Search for the cell housing the specified text and yield its (x, y) center coordinate. 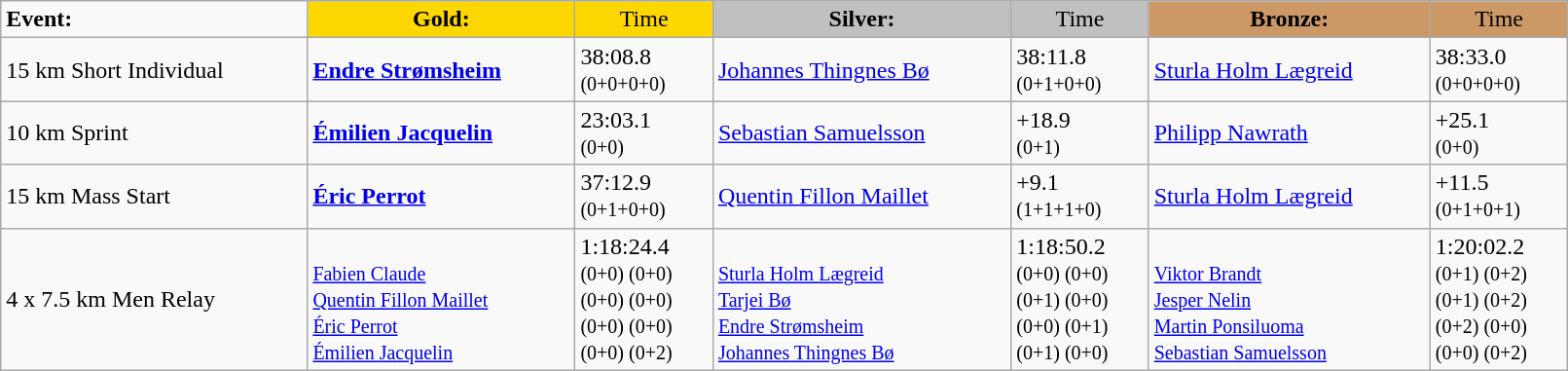
Philipp Nawrath (1289, 132)
Éric Perrot (442, 197)
Fabien ClaudeQuentin Fillon MailletÉric PerrotÉmilien Jacquelin (442, 299)
+25.1(0+0) (1499, 132)
10 km Sprint (154, 132)
Silver: (861, 19)
+18.9(0+1) (1080, 132)
Endre Strømsheim (442, 70)
Johannes Thingnes Bø (861, 70)
15 km Short Individual (154, 70)
1:18:24.4(0+0) (0+0)(0+0) (0+0)(0+0) (0+0)(0+0) (0+2) (644, 299)
38:11.8(0+1+0+0) (1080, 70)
23:03.1(0+0) (644, 132)
Quentin Fillon Maillet (861, 197)
Gold: (442, 19)
Sebastian Samuelsson (861, 132)
37:12.9(0+1+0+0) (644, 197)
38:08.8(0+0+0+0) (644, 70)
1:18:50.2(0+0) (0+0)(0+1) (0+0)(0+0) (0+1)(0+1) (0+0) (1080, 299)
Bronze: (1289, 19)
Émilien Jacquelin (442, 132)
Sturla Holm LægreidTarjei BøEndre StrømsheimJohannes Thingnes Bø (861, 299)
Viktor BrandtJesper NelinMartin PonsiluomaSebastian Samuelsson (1289, 299)
38:33.0(0+0+0+0) (1499, 70)
4 x 7.5 km Men Relay (154, 299)
+11.5(0+1+0+1) (1499, 197)
Event: (154, 19)
15 km Mass Start (154, 197)
+9.1(1+1+1+0) (1080, 197)
1:20:02.2(0+1) (0+2)(0+1) (0+2)(0+2) (0+0)(0+0) (0+2) (1499, 299)
